From the cell containing the given text, extract its center point as (X, Y) coordinate. 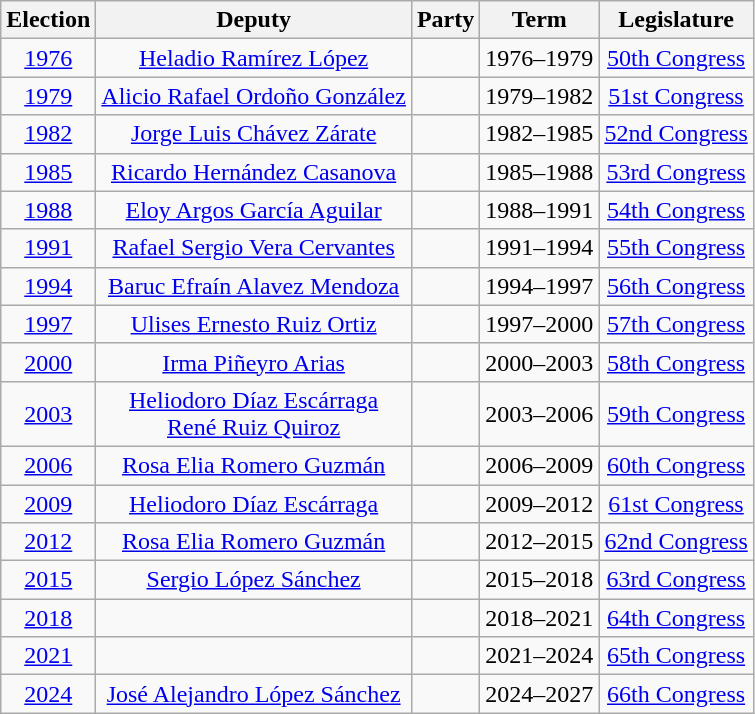
Baruc Efraín Alavez Mendoza (254, 286)
66th Congress (676, 694)
2009 (48, 503)
55th Congress (676, 248)
Alicio Rafael Ordoño González (254, 96)
2012 (48, 542)
2003–2006 (540, 414)
2015 (48, 580)
2018 (48, 618)
2000 (48, 362)
58th Congress (676, 362)
Deputy (254, 20)
1997–2000 (540, 324)
52nd Congress (676, 134)
51st Congress (676, 96)
Ulises Ernesto Ruiz Ortiz (254, 324)
2006 (48, 465)
2021–2024 (540, 656)
2009–2012 (540, 503)
1976–1979 (540, 58)
64th Congress (676, 618)
1988 (48, 210)
Sergio López Sánchez (254, 580)
Term (540, 20)
2006–2009 (540, 465)
2012–2015 (540, 542)
1979 (48, 96)
61st Congress (676, 503)
1988–1991 (540, 210)
1994–1997 (540, 286)
57th Congress (676, 324)
1979–1982 (540, 96)
Heladio Ramírez López (254, 58)
60th Congress (676, 465)
2000–2003 (540, 362)
Irma Piñeyro Arias (254, 362)
2024–2027 (540, 694)
63rd Congress (676, 580)
2003 (48, 414)
1985–1988 (540, 172)
2018–2021 (540, 618)
1991 (48, 248)
2024 (48, 694)
65th Congress (676, 656)
Ricardo Hernández Casanova (254, 172)
Rafael Sergio Vera Cervantes (254, 248)
Legislature (676, 20)
53rd Congress (676, 172)
2015–2018 (540, 580)
2021 (48, 656)
Eloy Argos García Aguilar (254, 210)
Election (48, 20)
1991–1994 (540, 248)
1997 (48, 324)
50th Congress (676, 58)
José Alejandro López Sánchez (254, 694)
1994 (48, 286)
62nd Congress (676, 542)
54th Congress (676, 210)
1982–1985 (540, 134)
56th Congress (676, 286)
1985 (48, 172)
Jorge Luis Chávez Zárate (254, 134)
1976 (48, 58)
Heliodoro Díaz EscárragaRené Ruiz Quiroz (254, 414)
59th Congress (676, 414)
Heliodoro Díaz Escárraga (254, 503)
Party (445, 20)
1982 (48, 134)
